Return [x, y] of the center of cell containing provided text 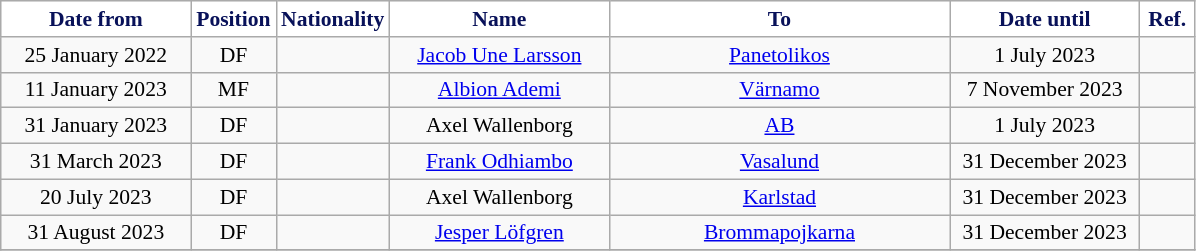
Date until [1045, 19]
Nationality [332, 19]
Jacob Une Larsson [499, 55]
Vasalund [779, 162]
Jesper Löfgren [499, 233]
Date from [96, 19]
AB [779, 126]
Brommapojkarna [779, 233]
31 March 2023 [96, 162]
31 January 2023 [96, 126]
Ref. [1168, 19]
11 January 2023 [96, 90]
31 August 2023 [96, 233]
Albion Ademi [499, 90]
Position [234, 19]
20 July 2023 [96, 197]
Karlstad [779, 197]
Värnamo [779, 90]
Panetolikos [779, 55]
7 November 2023 [1045, 90]
To [779, 19]
MF [234, 90]
Frank Odhiambo [499, 162]
25 January 2022 [96, 55]
Name [499, 19]
